Output the [x, y] coordinate of the center of the cell containing the given text.  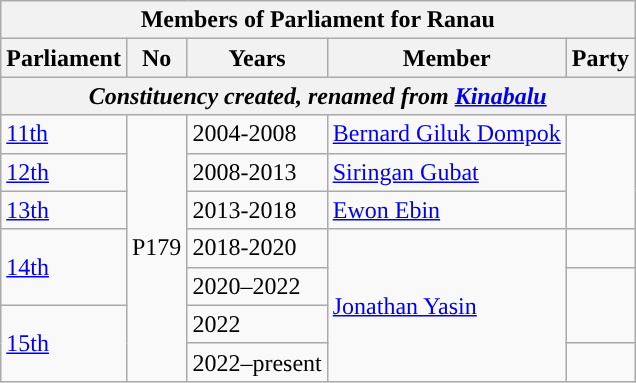
No [156, 58]
Siringan Gubat [446, 172]
2022–present [257, 362]
2004-2008 [257, 134]
2018-2020 [257, 248]
2020–2022 [257, 286]
Bernard Giluk Dompok [446, 134]
14th [64, 267]
Constituency created, renamed from Kinabalu [318, 96]
Ewon Ebin [446, 210]
Party [600, 58]
13th [64, 210]
12th [64, 172]
2022 [257, 324]
2008-2013 [257, 172]
15th [64, 343]
Parliament [64, 58]
P179 [156, 248]
Jonathan Yasin [446, 305]
Years [257, 58]
2013-2018 [257, 210]
Members of Parliament for Ranau [318, 20]
Member [446, 58]
11th [64, 134]
